Return [X, Y] of the center of cell containing provided text 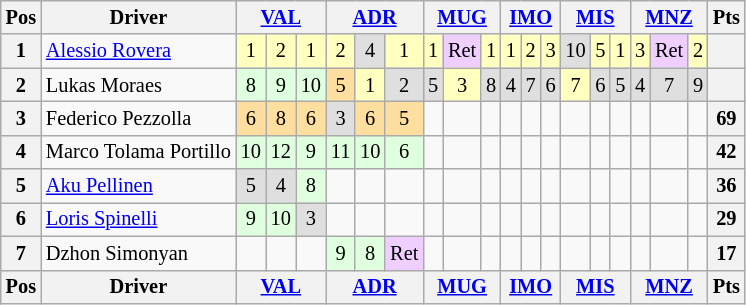
Marco Tolama Portillo [138, 152]
Dzhon Simonyan [138, 253]
Aku Pellinen [138, 186]
11 [340, 152]
69 [726, 118]
17 [726, 253]
Federico Pezzolla [138, 118]
Loris Spinelli [138, 219]
Lukas Moraes [138, 85]
36 [726, 186]
29 [726, 219]
42 [726, 152]
12 [281, 152]
Alessio Rovera [138, 51]
